Identify which cell holds the provided text, then report its [x, y] central coordinate. 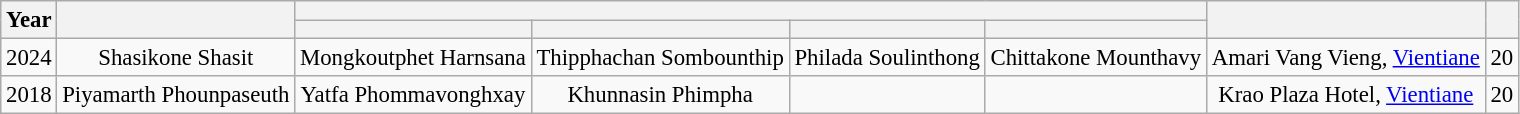
Philada Soulinthong [887, 58]
Yatfa Phommavonghxay [413, 95]
2018 [29, 95]
Amari Vang Vieng, Vientiane [1346, 58]
Year [29, 20]
Chittakone Mounthavy [1096, 58]
Piyamarth Phounpaseuth [176, 95]
Mongkoutphet Harnsana [413, 58]
Krao Plaza Hotel, Vientiane [1346, 95]
Shasikone Shasit [176, 58]
Khunnasin Phimpha [660, 95]
2024 [29, 58]
Thipphachan Sombounthip [660, 58]
